Return the [x, y] coordinate for the center point of the cell that contains the specified text.  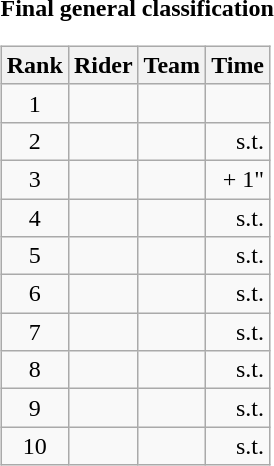
4 [34, 217]
1 [34, 103]
Rider [103, 65]
5 [34, 256]
8 [34, 370]
6 [34, 294]
3 [34, 179]
Team [172, 65]
+ 1" [238, 179]
2 [34, 141]
10 [34, 446]
7 [34, 332]
Time [238, 65]
9 [34, 408]
Rank [34, 65]
